Return [x, y] of the center of cell containing provided text 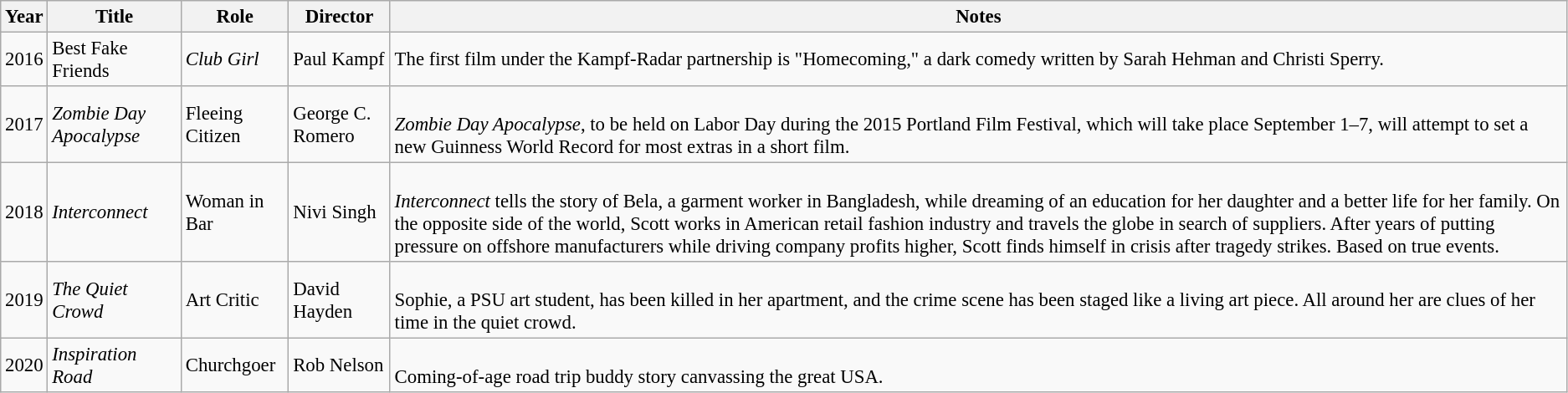
Fleeing Citizen [234, 125]
2016 [24, 60]
Notes [978, 17]
Woman in Bar [234, 212]
Club Girl [234, 60]
The Quiet Crowd [114, 300]
Churchgoer [234, 366]
Best Fake Friends [114, 60]
Art Critic [234, 300]
2018 [24, 212]
Director [340, 17]
Coming-of-age road trip buddy story canvassing the great USA. [978, 366]
David Hayden [340, 300]
Year [24, 17]
Paul Kampf [340, 60]
George C. Romero [340, 125]
2017 [24, 125]
Zombie Day Apocalypse [114, 125]
Role [234, 17]
Nivi Singh [340, 212]
Interconnect [114, 212]
The first film under the Kampf-Radar partnership is "Homecoming," a dark comedy written by Sarah Hehman and Christi Sperry. [978, 60]
Title [114, 17]
Inspiration Road [114, 366]
2020 [24, 366]
Rob Nelson [340, 366]
2019 [24, 300]
